Provide the (x, y) coordinate of the cell's center where the given text is located.  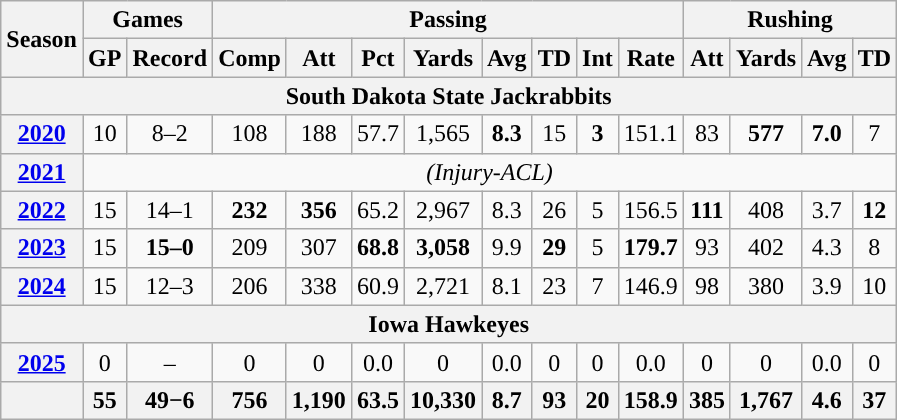
10,330 (442, 400)
1,565 (442, 134)
63.5 (378, 400)
209 (250, 248)
2,721 (442, 286)
3 (598, 134)
68.8 (378, 248)
55 (104, 400)
14–1 (170, 210)
2020 (42, 134)
108 (250, 134)
37 (874, 400)
Record (170, 58)
402 (766, 248)
8–2 (170, 134)
12 (874, 210)
8.7 (508, 400)
1,190 (318, 400)
577 (766, 134)
GP (104, 58)
26 (554, 210)
3.9 (828, 286)
2,967 (442, 210)
156.5 (650, 210)
Int (598, 58)
4.3 (828, 248)
Comp (250, 58)
4.6 (828, 400)
7.0 (828, 134)
408 (766, 210)
2024 (42, 286)
29 (554, 248)
9.9 (508, 248)
Games (147, 20)
65.2 (378, 210)
60.9 (378, 286)
756 (250, 400)
South Dakota State Jackrabbits (449, 96)
380 (766, 286)
23 (554, 286)
57.7 (378, 134)
49−6 (170, 400)
12–3 (170, 286)
Iowa Hawkeyes (449, 324)
307 (318, 248)
179.7 (650, 248)
Rate (650, 58)
15–0 (170, 248)
206 (250, 286)
98 (706, 286)
8 (874, 248)
Pct (378, 58)
Passing (448, 20)
146.9 (650, 286)
83 (706, 134)
338 (318, 286)
20 (598, 400)
385 (706, 400)
2021 (42, 172)
Season (42, 39)
111 (706, 210)
356 (318, 210)
– (170, 362)
(Injury-ACL) (489, 172)
Rushing (790, 20)
1,767 (766, 400)
188 (318, 134)
2025 (42, 362)
8.1 (508, 286)
2023 (42, 248)
232 (250, 210)
3,058 (442, 248)
151.1 (650, 134)
3.7 (828, 210)
2022 (42, 210)
158.9 (650, 400)
